Return (X, Y) of the center of cell containing provided text 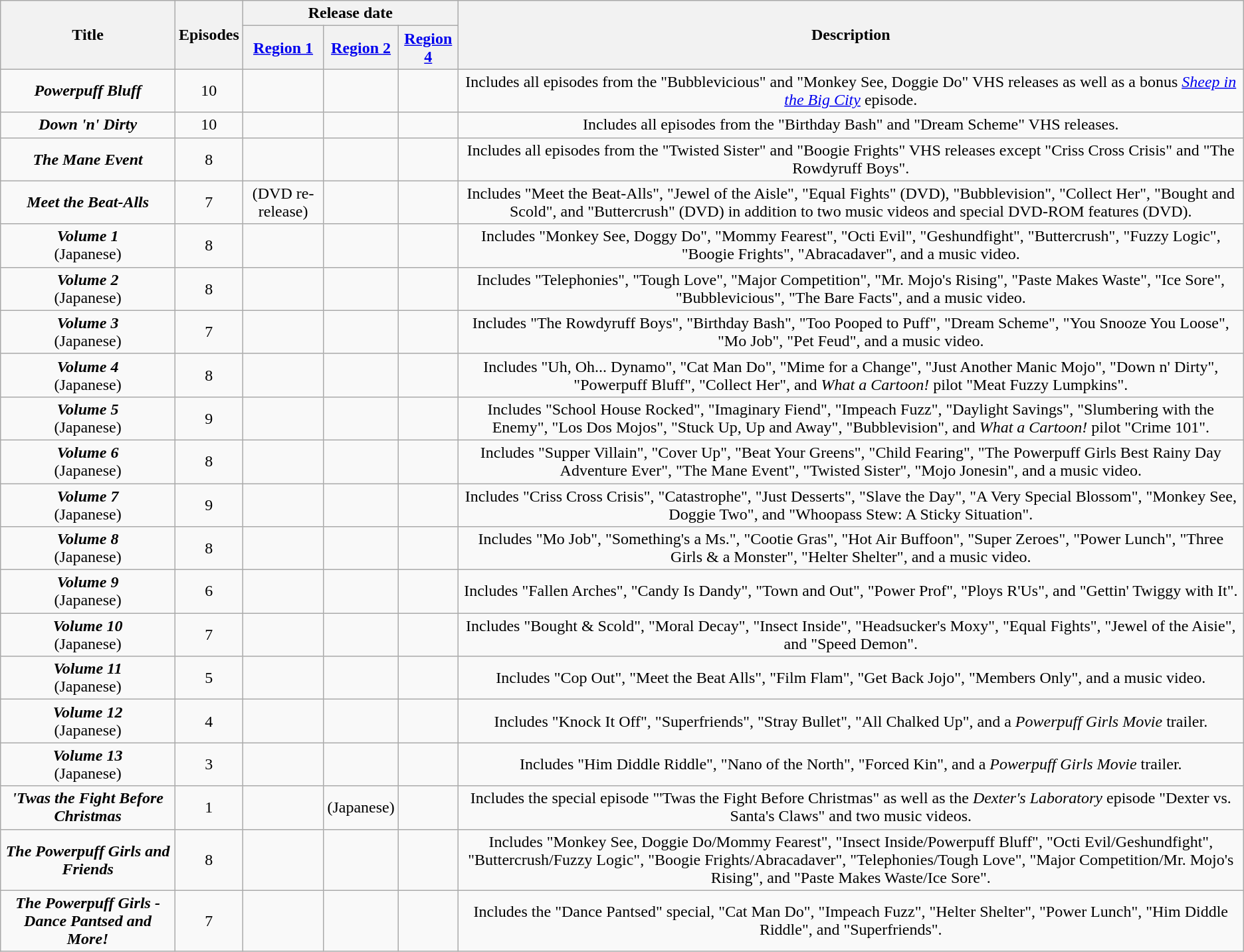
Includes "Him Diddle Riddle", "Nano of the North", "Forced Kin", and a Powerpuff Girls Movie trailer. (851, 764)
4 (209, 721)
Meet the Beat-Alls (88, 202)
Down 'n' Dirty (88, 125)
Includes "Fallen Arches", "Candy Is Dandy", "Town and Out", "Power Prof", "Ploys R'Us", and "Gettin' Twiggy with It". (851, 591)
Volume 1(Japanese) (88, 246)
Episodes (209, 35)
Volume 12(Japanese) (88, 721)
(Japanese) (361, 808)
Volume 3(Japanese) (88, 332)
Volume 7(Japanese) (88, 505)
Description (851, 35)
6 (209, 591)
5 (209, 678)
Release date (350, 13)
The Mane Event (88, 159)
Volume 13(Japanese) (88, 764)
The Powerpuff Girls - Dance Pantsed and More! (88, 921)
Includes all episodes from the "Twisted Sister" and "Boogie Frights" VHS releases except "Criss Cross Crisis" and "The Rowdyruff Boys". (851, 159)
Volume 5(Japanese) (88, 419)
Volume 8(Japanese) (88, 549)
Volume 4(Japanese) (88, 375)
Title (88, 35)
Volume 11(Japanese) (88, 678)
Includes all episodes from the "Bubblevicious" and "Monkey See, Doggie Do" VHS releases as well as a bonus Sheep in the Big City episode. (851, 90)
Volume 10(Japanese) (88, 635)
Includes the "Dance Pantsed" special, "Cat Man Do", "Impeach Fuzz", "Helter Shelter", "Power Lunch", "Him Diddle Riddle", and "Superfriends". (851, 921)
Region 4 (428, 48)
Region 1 (283, 48)
3 (209, 764)
The Powerpuff Girls and Friends (88, 860)
1 (209, 808)
Includes "Bought & Scold", "Moral Decay", "Insect Inside", "Headsucker's Moxy", "Equal Fights", "Jewel of the Aisie", and "Speed Demon". (851, 635)
Volume 2(Japanese) (88, 288)
'Twas the Fight Before Christmas (88, 808)
Volume 9(Japanese) (88, 591)
Includes "Cop Out", "Meet the Beat Alls", "Film Flam", "Get Back Jojo", "Members Only", and a music video. (851, 678)
Region 2 (361, 48)
Includes "Knock It Off", "Superfriends", "Stray Bullet", "All Chalked Up", and a Powerpuff Girls Movie trailer. (851, 721)
(DVD re-release) (283, 202)
Volume 6(Japanese) (88, 461)
Powerpuff Bluff (88, 90)
Includes all episodes from the "Birthday Bash" and "Dream Scheme" VHS releases. (851, 125)
